Provide the [x, y] coordinate of the cell's center where the given text is located.  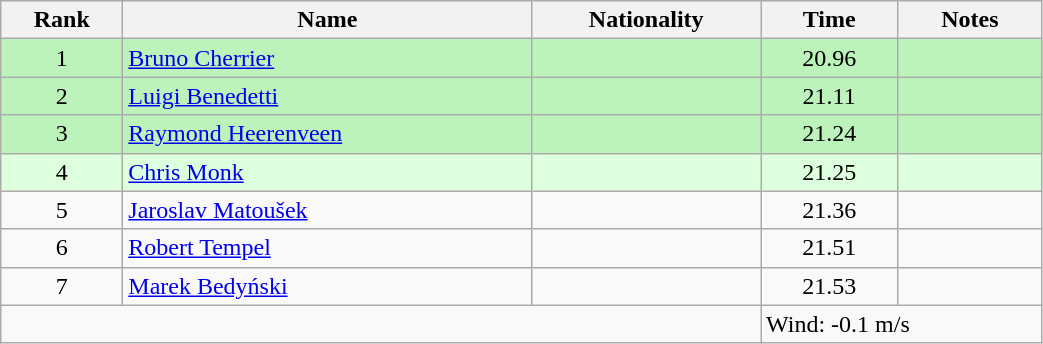
1 [62, 58]
2 [62, 96]
21.11 [830, 96]
7 [62, 286]
Time [830, 20]
3 [62, 134]
Raymond Heerenveen [328, 134]
Nationality [646, 20]
21.24 [830, 134]
Name [328, 20]
6 [62, 248]
21.53 [830, 286]
Notes [970, 20]
Chris Monk [328, 172]
Wind: -0.1 m/s [902, 324]
Marek Bedyński [328, 286]
5 [62, 210]
Jaroslav Matoušek [328, 210]
Robert Tempel [328, 248]
4 [62, 172]
21.25 [830, 172]
Luigi Benedetti [328, 96]
20.96 [830, 58]
21.51 [830, 248]
21.36 [830, 210]
Rank [62, 20]
Bruno Cherrier [328, 58]
